Determine the [x, y] coordinate at the center of the cell enclosing the given text.  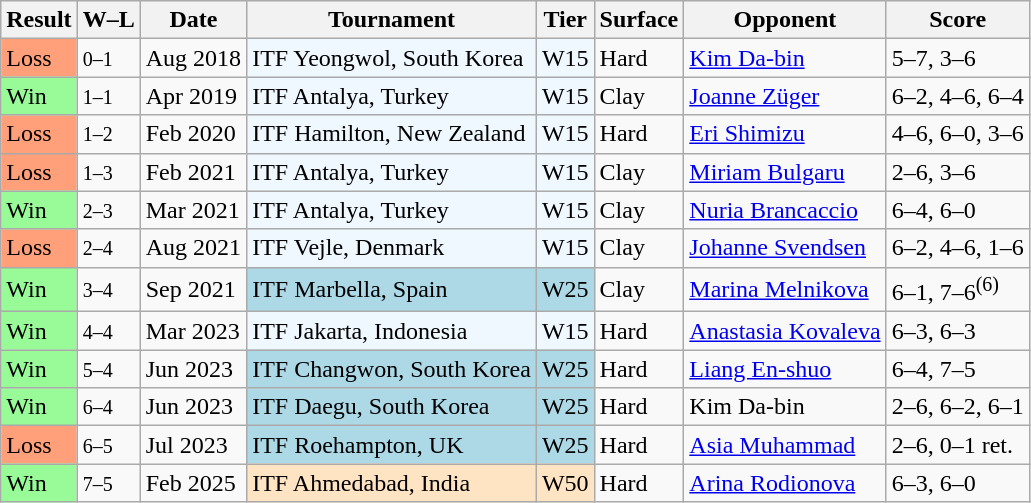
ITF Vejle, Denmark [392, 248]
5–7, 3–6 [958, 58]
Nuria Brancaccio [785, 210]
W50 [565, 483]
Anastasia Kovaleva [785, 331]
Aug 2018 [193, 58]
7–5 [108, 483]
W–L [108, 20]
Joanne Züger [785, 96]
6–4 [108, 407]
Aug 2021 [193, 248]
6–2, 4–6, 6–4 [958, 96]
4–4 [108, 331]
Jul 2023 [193, 445]
6–2, 4–6, 1–6 [958, 248]
3–4 [108, 290]
5–4 [108, 369]
ITF Hamilton, New Zealand [392, 134]
Marina Melnikova [785, 290]
2–3 [108, 210]
2–6, 3–6 [958, 172]
ITF Marbella, Spain [392, 290]
Liang En-shuo [785, 369]
Arina Rodionova [785, 483]
2–6, 0–1 ret. [958, 445]
Johanne Svendsen [785, 248]
Result [39, 20]
Miriam Bulgaru [785, 172]
6–4, 7–5 [958, 369]
ITF Jakarta, Indonesia [392, 331]
Mar 2021 [193, 210]
Feb 2021 [193, 172]
Apr 2019 [193, 96]
1–1 [108, 96]
6–3, 6–3 [958, 331]
Mar 2023 [193, 331]
1–2 [108, 134]
ITF Yeongwol, South Korea [392, 58]
2–6, 6–2, 6–1 [958, 407]
Feb 2025 [193, 483]
ITF Ahmedabad, India [392, 483]
6–1, 7–6(6) [958, 290]
Date [193, 20]
ITF Roehampton, UK [392, 445]
Sep 2021 [193, 290]
Score [958, 20]
Opponent [785, 20]
Tier [565, 20]
4–6, 6–0, 3–6 [958, 134]
6–5 [108, 445]
Tournament [392, 20]
1–3 [108, 172]
Surface [639, 20]
6–3, 6–0 [958, 483]
6–4, 6–0 [958, 210]
ITF Changwon, South Korea [392, 369]
Eri Shimizu [785, 134]
0–1 [108, 58]
Asia Muhammad [785, 445]
ITF Daegu, South Korea [392, 407]
2–4 [108, 248]
Feb 2020 [193, 134]
